Pinpoint the cell where the given text exists, returning its (X, Y) midpoint coordinate. 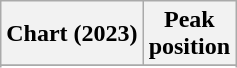
Peakposition (189, 34)
Chart (2023) (72, 34)
